Search for the cell housing the specified text and yield its (x, y) center coordinate. 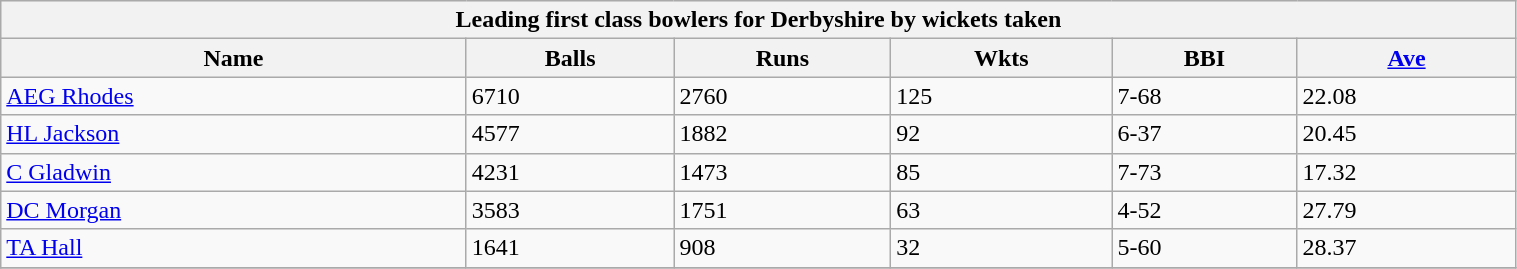
20.45 (1406, 134)
27.79 (1406, 210)
DC Morgan (234, 210)
32 (1002, 248)
908 (782, 248)
BBI (1204, 58)
Leading first class bowlers for Derbyshire by wickets taken (758, 20)
85 (1002, 172)
17.32 (1406, 172)
4-52 (1204, 210)
7-68 (1204, 96)
Wkts (1002, 58)
22.08 (1406, 96)
Ave (1406, 58)
6710 (570, 96)
28.37 (1406, 248)
Name (234, 58)
1882 (782, 134)
92 (1002, 134)
7-73 (1204, 172)
HL Jackson (234, 134)
3583 (570, 210)
5-60 (1204, 248)
125 (1002, 96)
4577 (570, 134)
6-37 (1204, 134)
4231 (570, 172)
Runs (782, 58)
2760 (782, 96)
TA Hall (234, 248)
AEG Rhodes (234, 96)
1473 (782, 172)
1751 (782, 210)
C Gladwin (234, 172)
63 (1002, 210)
Balls (570, 58)
1641 (570, 248)
